From the cell containing the given text, extract its center point as (X, Y) coordinate. 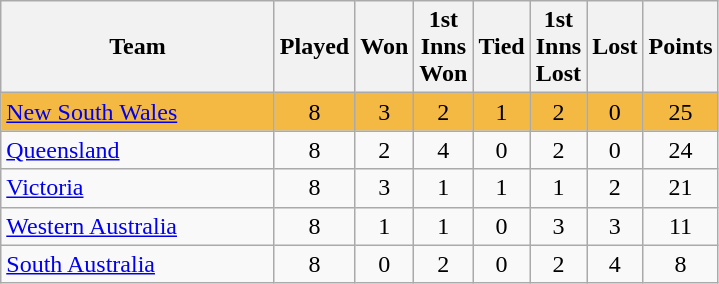
21 (680, 188)
Team (138, 47)
Victoria (138, 188)
South Australia (138, 264)
Tied (502, 47)
Points (680, 47)
New South Wales (138, 112)
Queensland (138, 150)
Played (314, 47)
Western Australia (138, 226)
11 (680, 226)
Won (384, 47)
24 (680, 150)
1st Inns Lost (558, 47)
25 (680, 112)
Lost (615, 47)
1st Inns Won (444, 47)
